Determine the (X, Y) coordinate at the center of the cell enclosing the given text.  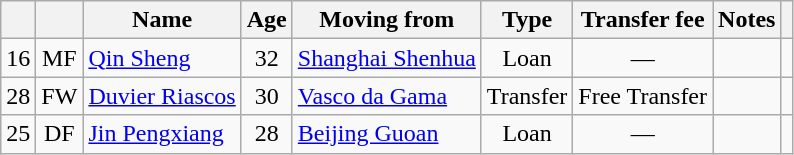
Transfer (527, 96)
32 (266, 58)
Notes (747, 20)
Transfer fee (643, 20)
Qin Sheng (162, 58)
25 (18, 134)
Age (266, 20)
Name (162, 20)
16 (18, 58)
Duvier Riascos (162, 96)
FW (60, 96)
MF (60, 58)
Moving from (386, 20)
Type (527, 20)
Free Transfer (643, 96)
Beijing Guoan (386, 134)
Shanghai Shenhua (386, 58)
DF (60, 134)
Jin Pengxiang (162, 134)
Vasco da Gama (386, 96)
30 (266, 96)
